Extract the (x, y) coordinate from the center of the cell holding the provided text.  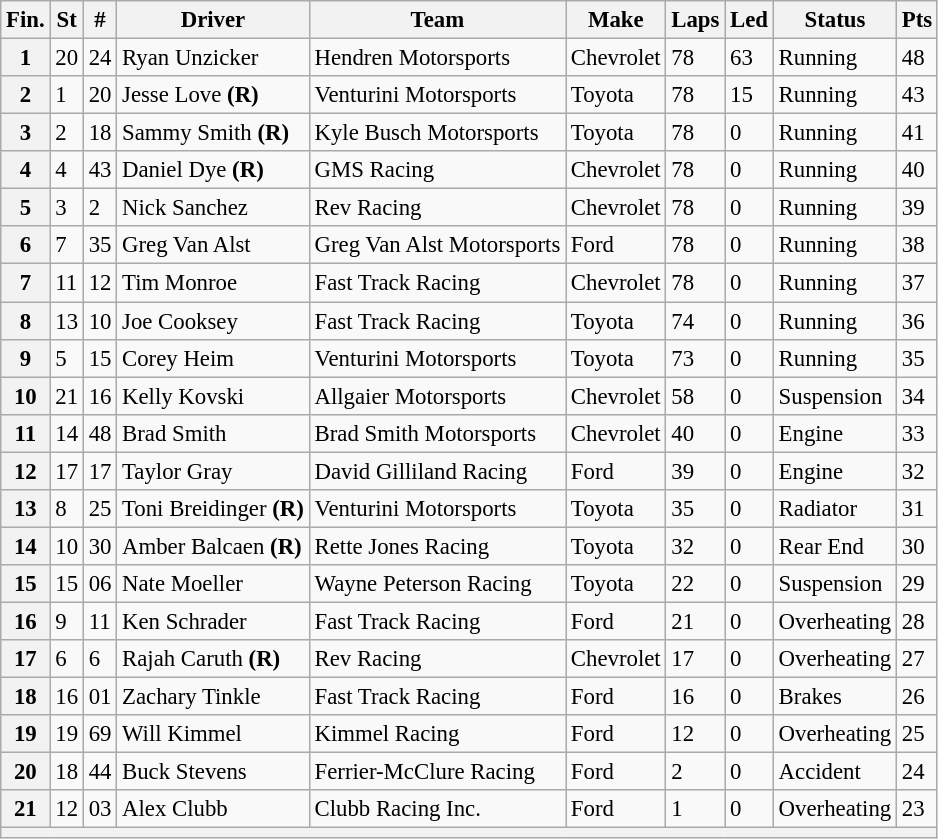
Brad Smith Motorsports (437, 433)
Nick Sanchez (213, 208)
36 (916, 321)
St (66, 20)
# (100, 20)
22 (696, 584)
37 (916, 283)
Fin. (26, 20)
Rear End (834, 546)
Toni Breidinger (R) (213, 509)
03 (100, 809)
Kyle Busch Motorsports (437, 133)
Amber Balcaen (R) (213, 546)
Ferrier-McClure Racing (437, 772)
Ryan Unzicker (213, 58)
Jesse Love (R) (213, 95)
Greg Van Alst Motorsports (437, 245)
31 (916, 509)
Clubb Racing Inc. (437, 809)
Pts (916, 20)
Wayne Peterson Racing (437, 584)
Brad Smith (213, 433)
Team (437, 20)
Greg Van Alst (213, 245)
Brakes (834, 697)
David Gilliland Racing (437, 471)
Corey Heim (213, 358)
Nate Moeller (213, 584)
44 (100, 772)
Driver (213, 20)
Kelly Kovski (213, 396)
69 (100, 734)
01 (100, 697)
Will Kimmel (213, 734)
GMS Racing (437, 170)
63 (750, 58)
29 (916, 584)
Laps (696, 20)
27 (916, 659)
Rajah Caruth (R) (213, 659)
34 (916, 396)
Allgaier Motorsports (437, 396)
Led (750, 20)
Taylor Gray (213, 471)
73 (696, 358)
06 (100, 584)
74 (696, 321)
Alex Clubb (213, 809)
33 (916, 433)
38 (916, 245)
Status (834, 20)
Tim Monroe (213, 283)
Daniel Dye (R) (213, 170)
26 (916, 697)
Rette Jones Racing (437, 546)
Hendren Motorsports (437, 58)
23 (916, 809)
28 (916, 621)
Buck Stevens (213, 772)
Accident (834, 772)
58 (696, 396)
Ken Schrader (213, 621)
Zachary Tinkle (213, 697)
41 (916, 133)
Joe Cooksey (213, 321)
Sammy Smith (R) (213, 133)
Make (616, 20)
Kimmel Racing (437, 734)
Radiator (834, 509)
